Identify which cell holds the provided text, then report its (x, y) central coordinate. 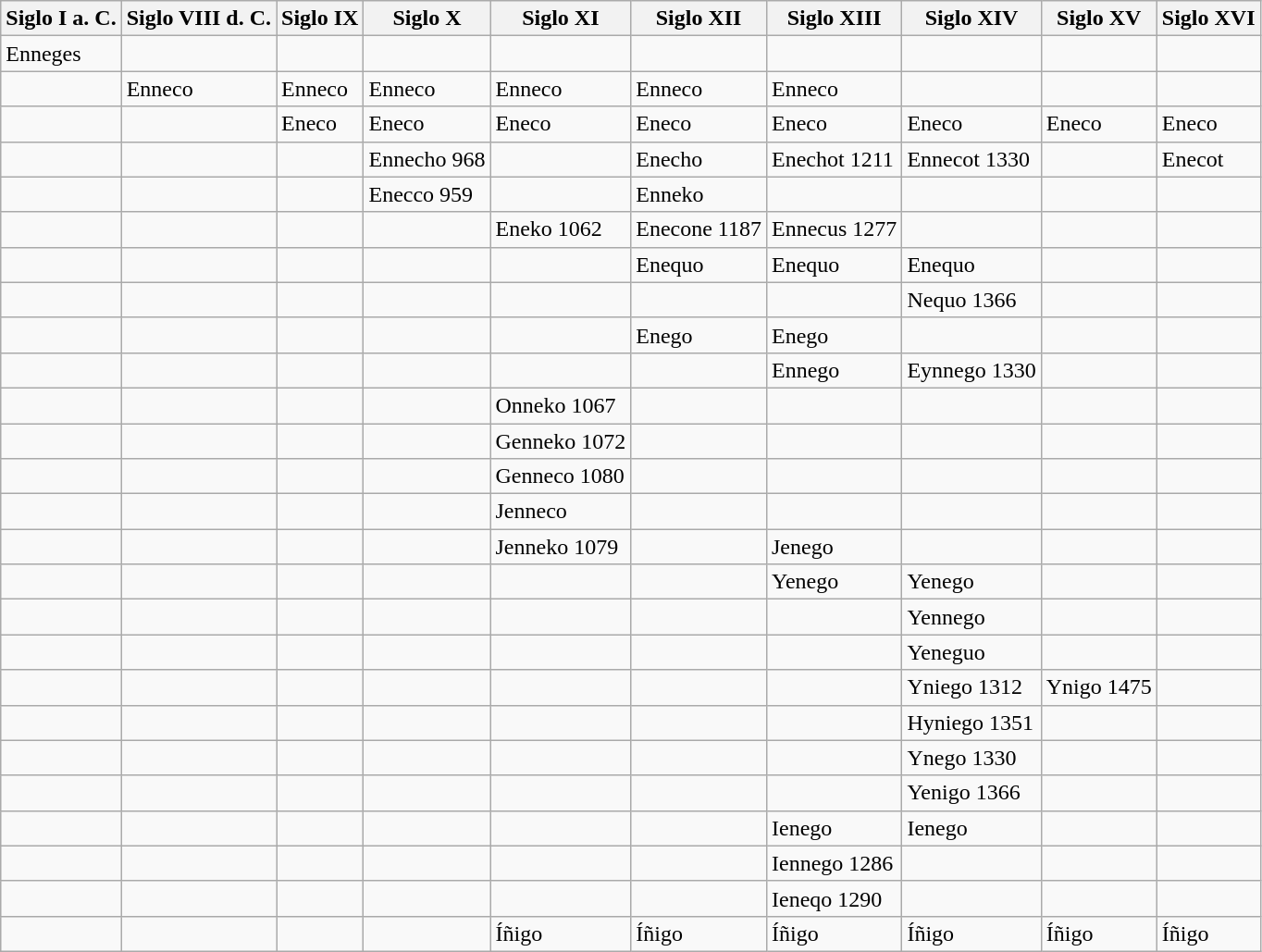
Yenigo 1366 (971, 793)
Genneko 1072 (561, 441)
Jenego (834, 547)
Onneko 1067 (561, 405)
Yennego (971, 617)
Jenneco (561, 512)
Ynigo 1475 (1099, 687)
Iennego 1286 (834, 863)
Eynnego 1330 (971, 370)
Siglo XIII (834, 19)
Enecot (1208, 159)
Siglo XIV (971, 19)
Siglo X (427, 19)
Siglo XV (1099, 19)
Ennecho 968 (427, 159)
Enecho (699, 159)
Enecco 959 (427, 194)
Siglo XI (561, 19)
Enechot 1211 (834, 159)
Ennego (834, 370)
Enneko (699, 194)
Siglo I a. C. (61, 19)
Ieneqo 1290 (834, 898)
Genneco 1080 (561, 476)
Siglo VIII d. C. (198, 19)
Enneges (61, 54)
Eneko 1062 (561, 229)
Ennecus 1277 (834, 229)
Yniego 1312 (971, 687)
Ennecot 1330 (971, 159)
Ynego 1330 (971, 758)
Jenneko 1079 (561, 547)
Yeneguo (971, 652)
Nequo 1366 (971, 300)
Hyniego 1351 (971, 723)
Siglo XVI (1208, 19)
Siglo XII (699, 19)
Siglo IX (320, 19)
Enecone 1187 (699, 229)
